Find where the given text appears and provide that cell's center as (X, Y) coordinate. 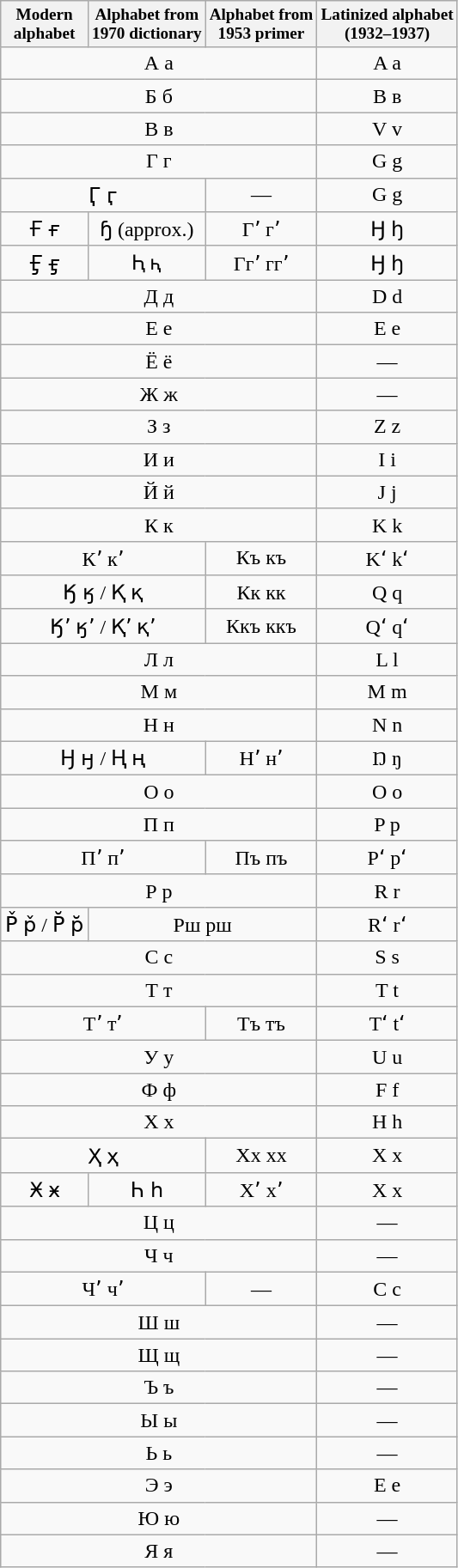
Pʻ pʻ (387, 858)
Пʼ пʼ (103, 858)
П п (159, 824)
F f (387, 1090)
Ю ю (159, 1518)
Хх хх (261, 1156)
Ё ё (159, 362)
Й й (159, 492)
С с (159, 957)
Рш рш (202, 925)
V v (387, 129)
Я я (159, 1551)
Ӈ ӈ / Ң ң (103, 758)
Rʻ rʻ (387, 925)
Һ һ (146, 1190)
Kʻ kʻ (387, 558)
З з (159, 427)
M m (387, 692)
К к (159, 525)
O o (387, 792)
N n (387, 725)
H h (387, 1122)
Alphabet from 1953 primer (261, 24)
B в (387, 96)
Х х (159, 1122)
D d (387, 296)
U u (387, 1057)
Ӄʼ ӄʼ / Қʼ қʼ (103, 626)
ɧ (approx.) (146, 229)
Ггʼ ггʼ (261, 263)
В в (159, 129)
A a (387, 64)
Пъ пъ (261, 858)
Р̌ р̌ / Р̆ р̆ (45, 925)
Ц ц (159, 1223)
Э э (159, 1486)
Latinized alphabet(1932–1937) (387, 24)
P p (387, 824)
Кʼ кʼ (103, 558)
Modern alphabet (45, 24)
Гʼ гʼ (261, 229)
Н н (159, 725)
S s (387, 957)
Тʼ тʼ (103, 1024)
Чʼ чʼ (103, 1289)
О о (159, 792)
Ӿ ӿ (45, 1190)
T t (387, 990)
Г г (159, 161)
Тъ тъ (261, 1024)
Ккъ ккъ (261, 626)
Ғ ғ (45, 229)
Нʼ нʼ (261, 758)
Alphabet from 1970 dictionary (146, 24)
Щ щ (159, 1355)
R r (387, 890)
Ч ч (159, 1255)
Кк кк (261, 593)
А а (159, 64)
Ж ж (159, 394)
М м (159, 692)
Ӻ ӻ (45, 263)
Ŋ ŋ (387, 758)
Z z (387, 427)
Ӄ ӄ / Қ қ (103, 593)
C c (387, 1289)
Т т (159, 990)
K k (387, 525)
Хʼ хʼ (261, 1190)
Ь ь (159, 1453)
Д д (159, 296)
Е е (159, 329)
J j (387, 492)
L l (387, 659)
Ы ы (159, 1420)
Ш ш (159, 1322)
Ԧ ԧ (146, 263)
Р р (159, 890)
Ҳ ҳ (103, 1156)
Q q (387, 593)
Ъ ъ (159, 1388)
Qʻ qʻ (387, 626)
I i (387, 459)
У у (159, 1057)
Tʻ tʻ (387, 1024)
Ф ф (159, 1090)
Ӷ ӷ (103, 195)
Къ къ (261, 558)
Б б (159, 96)
Л л (159, 659)
И и (159, 459)
